Pinpoint the cell where the given text exists, returning its [X, Y] midpoint coordinate. 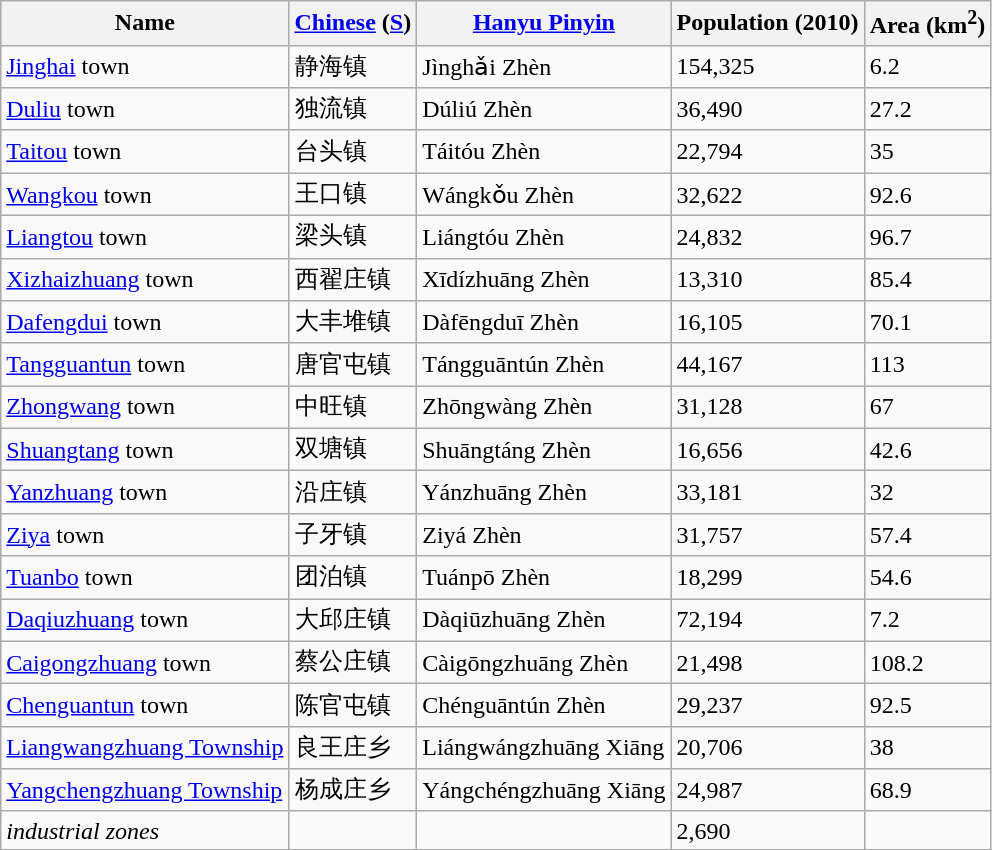
44,167 [768, 364]
16,656 [768, 450]
子牙镇 [353, 534]
54.6 [928, 578]
中旺镇 [353, 408]
Area (km2) [928, 24]
Shuāngtáng Zhèn [544, 450]
大丰堆镇 [353, 322]
Chénguāntún Zhèn [544, 706]
Tangguantun town [145, 364]
Yangchengzhuang Township [145, 790]
72,194 [768, 620]
Xīdízhuāng Zhèn [544, 280]
Chinese (S) [353, 24]
Liangwangzhuang Township [145, 748]
24,832 [768, 238]
Shuangtang town [145, 450]
独流镇 [353, 110]
industrial zones [145, 830]
梁头镇 [353, 238]
陈官屯镇 [353, 706]
Dàfēngduī Zhèn [544, 322]
16,105 [768, 322]
31,757 [768, 534]
32,622 [768, 194]
Liángtóu Zhèn [544, 238]
13,310 [768, 280]
154,325 [768, 66]
西翟庄镇 [353, 280]
Liangtou town [145, 238]
Wangkou town [145, 194]
Zhōngwàng Zhèn [544, 408]
2,690 [768, 830]
Xizhaizhuang town [145, 280]
29,237 [768, 706]
113 [928, 364]
32 [928, 492]
Yángchéngzhuāng Xiāng [544, 790]
35 [928, 152]
大邱庄镇 [353, 620]
Jinghai town [145, 66]
Ziyá Zhèn [544, 534]
33,181 [768, 492]
Tuánpō Zhèn [544, 578]
Tuanbo town [145, 578]
7.2 [928, 620]
Daqiuzhuang town [145, 620]
Yanzhuang town [145, 492]
57.4 [928, 534]
6.2 [928, 66]
31,128 [768, 408]
68.9 [928, 790]
Hanyu Pinyin [544, 24]
唐官屯镇 [353, 364]
Jìnghǎi Zhèn [544, 66]
Wángkǒu Zhèn [544, 194]
21,498 [768, 662]
蔡公庄镇 [353, 662]
96.7 [928, 238]
沿庄镇 [353, 492]
22,794 [768, 152]
38 [928, 748]
92.5 [928, 706]
27.2 [928, 110]
70.1 [928, 322]
36,490 [768, 110]
Liángwángzhuāng Xiāng [544, 748]
20,706 [768, 748]
Caigongzhuang town [145, 662]
85.4 [928, 280]
Zhongwang town [145, 408]
24,987 [768, 790]
Tángguāntún Zhèn [544, 364]
Ziya town [145, 534]
静海镇 [353, 66]
42.6 [928, 450]
Dúliú Zhèn [544, 110]
18,299 [768, 578]
67 [928, 408]
Population (2010) [768, 24]
台头镇 [353, 152]
Name [145, 24]
Taitou town [145, 152]
108.2 [928, 662]
92.6 [928, 194]
Yánzhuāng Zhèn [544, 492]
Dafengdui town [145, 322]
双塘镇 [353, 450]
Duliu town [145, 110]
杨成庄乡 [353, 790]
团泊镇 [353, 578]
Càigōngzhuāng Zhèn [544, 662]
Chenguantun town [145, 706]
王口镇 [353, 194]
Dàqiūzhuāng Zhèn [544, 620]
Táitóu Zhèn [544, 152]
良王庄乡 [353, 748]
